Return the (x, y) coordinate for the center point of the cell that contains the specified text.  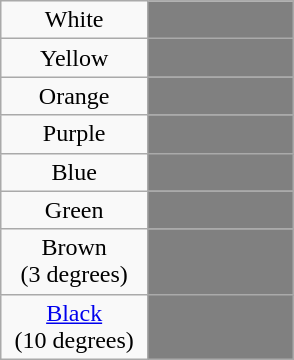
Orange (74, 96)
Blue (74, 172)
Yellow (74, 58)
Green (74, 210)
Brown (3 degrees) (74, 262)
White (74, 20)
Black (10 degrees) (74, 326)
Purple (74, 134)
